Return the [x, y] coordinate for the center point of the cell that contains the specified text.  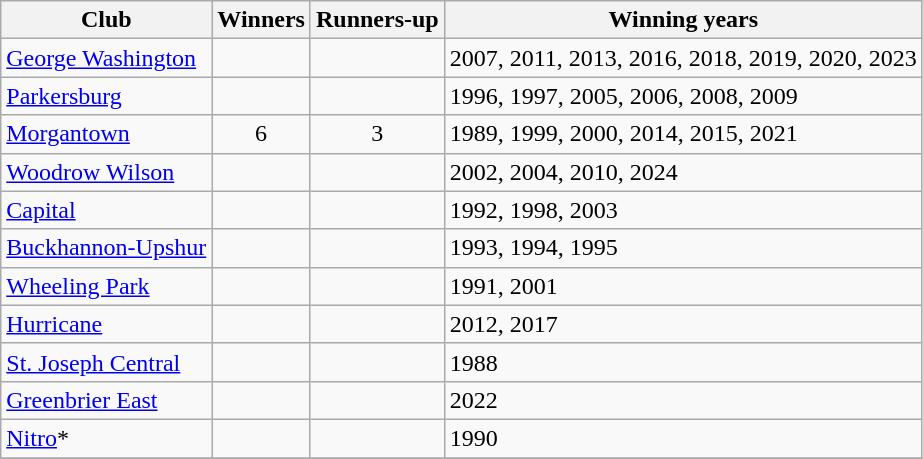
Club [106, 20]
1989, 1999, 2000, 2014, 2015, 2021 [683, 134]
6 [262, 134]
1992, 1998, 2003 [683, 210]
2022 [683, 400]
Morgantown [106, 134]
Hurricane [106, 324]
1988 [683, 362]
Capital [106, 210]
1996, 1997, 2005, 2006, 2008, 2009 [683, 96]
2007, 2011, 2013, 2016, 2018, 2019, 2020, 2023 [683, 58]
Parkersburg [106, 96]
Woodrow Wilson [106, 172]
Greenbrier East [106, 400]
3 [377, 134]
Winners [262, 20]
Buckhannon-Upshur [106, 248]
2012, 2017 [683, 324]
Nitro* [106, 438]
1990 [683, 438]
Runners-up [377, 20]
Winning years [683, 20]
Wheeling Park [106, 286]
1993, 1994, 1995 [683, 248]
2002, 2004, 2010, 2024 [683, 172]
1991, 2001 [683, 286]
George Washington [106, 58]
St. Joseph Central [106, 362]
